For the text-containing cell, return its midpoint in (X, Y) coordinate format. 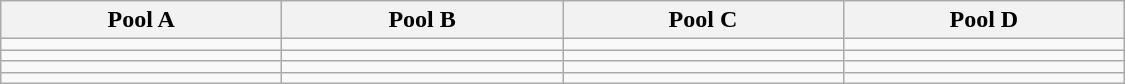
Pool D (984, 20)
Pool C (702, 20)
Pool B (422, 20)
Pool A (142, 20)
